Detect which cell encompasses the target text, then output its [x, y] center coordinate. 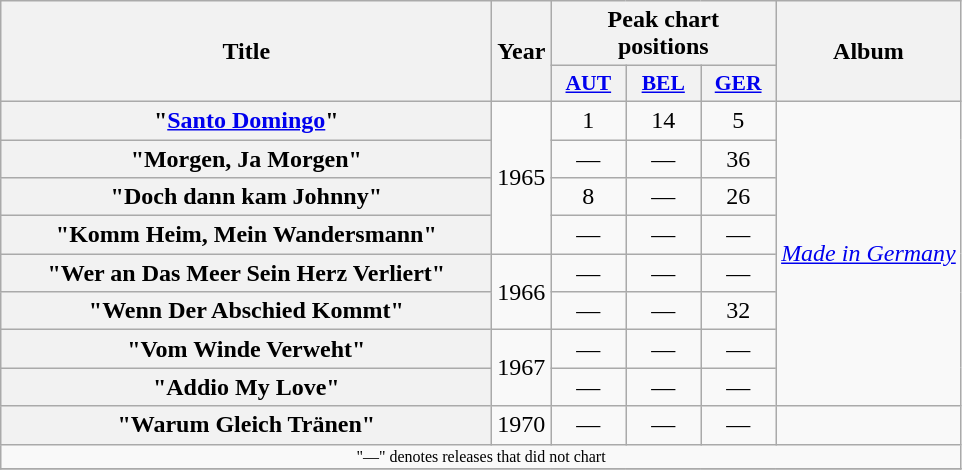
"Morgen, Ja Morgen" [246, 159]
"Addio My Love" [246, 387]
Peak chartpositions [664, 34]
8 [588, 197]
Year [522, 52]
Title [246, 52]
"Santo Domingo" [246, 120]
1965 [522, 177]
GER [738, 84]
1966 [522, 292]
"Warum Gleich Tränen" [246, 425]
"—" denotes releases that did not chart [482, 456]
14 [664, 120]
"Wer an Das Meer Sein Herz Verliert" [246, 273]
36 [738, 159]
1 [588, 120]
"Komm Heim, Mein Wandersmann" [246, 235]
1967 [522, 368]
"Wenn Der Abschied Kommt" [246, 311]
32 [738, 311]
"Doch dann kam Johnny" [246, 197]
Made in Germany [869, 253]
AUT [588, 84]
Album [869, 52]
"Vom Winde Verweht" [246, 349]
1970 [522, 425]
BEL [664, 84]
26 [738, 197]
5 [738, 120]
